Capture the cell that displays the provided text and extract its (X, Y) central coordinate. 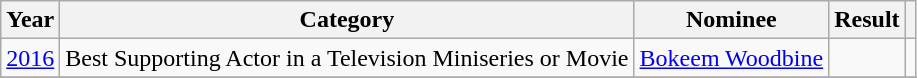
Year (30, 20)
2016 (30, 58)
Result (867, 20)
Nominee (732, 20)
Best Supporting Actor in a Television Miniseries or Movie (347, 58)
Category (347, 20)
Bokeem Woodbine (732, 58)
